Pinpoint the cell where the given text exists, returning its [X, Y] midpoint coordinate. 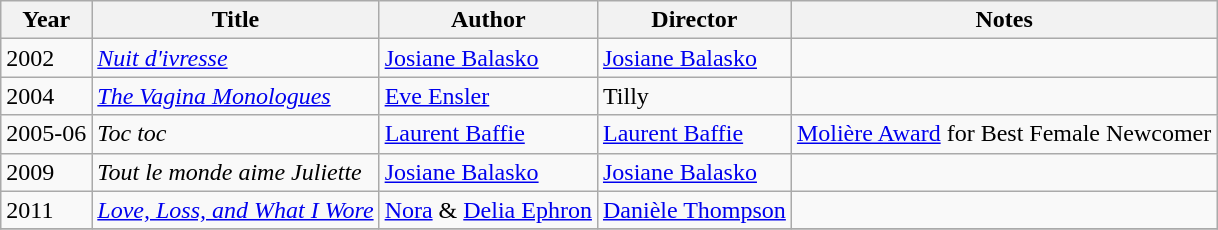
2005-06 [46, 134]
Author [488, 20]
Title [236, 20]
Toc toc [236, 134]
Tout le monde aime Juliette [236, 172]
Nora & Delia Ephron [488, 210]
Eve Ensler [488, 96]
The Vagina Monologues [236, 96]
Nuit d'ivresse [236, 58]
2004 [46, 96]
Notes [1004, 20]
2009 [46, 172]
Director [694, 20]
2011 [46, 210]
Molière Award for Best Female Newcomer [1004, 134]
Year [46, 20]
Danièle Thompson [694, 210]
Love, Loss, and What I Wore [236, 210]
Tilly [694, 96]
2002 [46, 58]
